Find where the given text appears and provide that cell's center as (X, Y) coordinate. 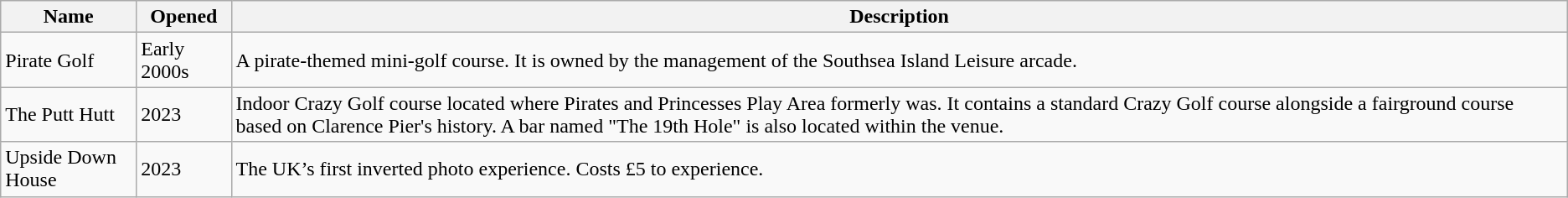
Upside Down House (69, 169)
A pirate-themed mini-golf course. It is owned by the management of the Southsea Island Leisure arcade. (900, 60)
Name (69, 17)
The Putt Hutt (69, 114)
Description (900, 17)
Early 2000s (184, 60)
Opened (184, 17)
The UK’s first inverted photo experience. Costs £5 to experience. (900, 169)
Pirate Golf (69, 60)
